Return the (X, Y) coordinate for the center point of the cell that contains the specified text.  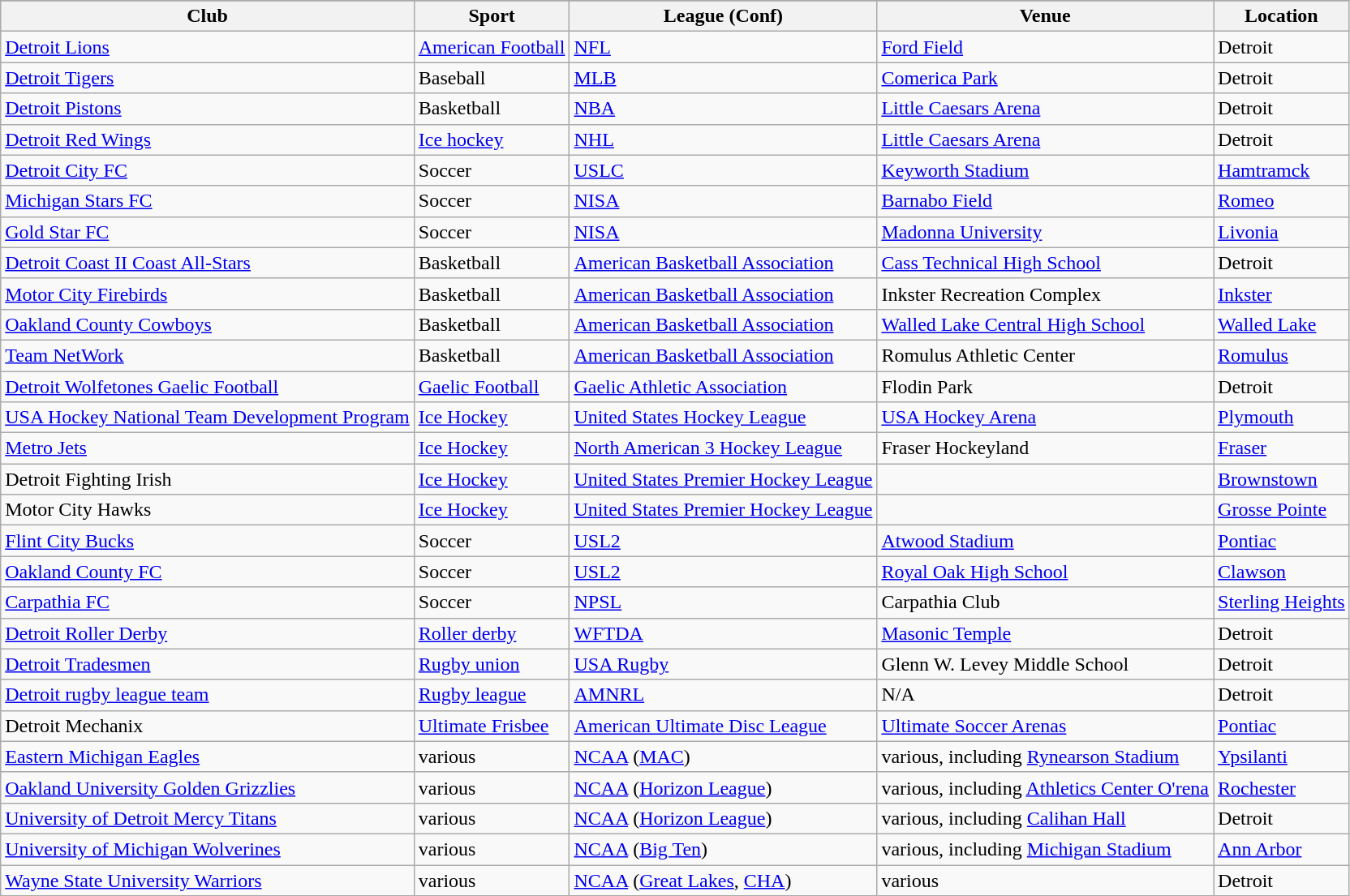
Madonna University (1045, 232)
NFL (724, 47)
Inkster (1282, 294)
Walled Lake (1282, 324)
Eastern Michigan Eagles (208, 757)
Michigan Stars FC (208, 201)
Location (1282, 16)
NCAA (MAC) (724, 757)
Sterling Heights (1282, 602)
Hamtramck (1282, 170)
Masonic Temple (1045, 633)
Atwood Stadium (1045, 541)
MLB (724, 78)
Sport (492, 16)
Detroit Roller Derby (208, 633)
Detroit rugby league team (208, 695)
University of Detroit Mercy Titans (208, 818)
Rugby union (492, 664)
Motor City Hawks (208, 510)
various, including Calihan Hall (1045, 818)
Wayne State University Warriors (208, 880)
Gaelic Athletic Association (724, 387)
Fraser (1282, 448)
Venue (1045, 16)
Rugby league (492, 695)
USLC (724, 170)
USA Hockey Arena (1045, 418)
Clawson (1282, 572)
University of Michigan Wolverines (208, 849)
United States Hockey League (724, 418)
N/A (1045, 695)
Roller derby (492, 633)
Oakland County FC (208, 572)
Cass Technical High School (1045, 263)
Carpathia FC (208, 602)
Rochester (1282, 787)
Romulus Athletic Center (1045, 355)
Gaelic Football (492, 387)
Ford Field (1045, 47)
Livonia (1282, 232)
Barnabo Field (1045, 201)
American Football (492, 47)
USA Hockey National Team Development Program (208, 418)
Flodin Park (1045, 387)
Ultimate Soccer Arenas (1045, 726)
various, including Athletics Center O'rena (1045, 787)
Detroit Red Wings (208, 139)
League (Conf) (724, 16)
Team NetWork (208, 355)
Ann Arbor (1282, 849)
NBA (724, 109)
Comerica Park (1045, 78)
Detroit Fighting Irish (208, 479)
Romeo (1282, 201)
Keyworth Stadium (1045, 170)
Detroit Wolfetones Gaelic Football (208, 387)
Ypsilanti (1282, 757)
Flint City Bucks (208, 541)
AMNRL (724, 695)
Grosse Pointe (1282, 510)
Detroit City FC (208, 170)
NCAA (Great Lakes, CHA) (724, 880)
Detroit Mechanix (208, 726)
NHL (724, 139)
NCAA (Big Ten) (724, 849)
Metro Jets (208, 448)
various, including Michigan Stadium (1045, 849)
Gold Star FC (208, 232)
Club (208, 16)
Ice hockey (492, 139)
Royal Oak High School (1045, 572)
Oakland University Golden Grizzlies (208, 787)
Inkster Recreation Complex (1045, 294)
Detroit Lions (208, 47)
various, including Rynearson Stadium (1045, 757)
Ultimate Frisbee (492, 726)
Brownstown (1282, 479)
USA Rugby (724, 664)
NPSL (724, 602)
Oakland County Cowboys (208, 324)
Detroit Tradesmen (208, 664)
American Ultimate Disc League (724, 726)
Detroit Coast II Coast All-Stars (208, 263)
Fraser Hockeyland (1045, 448)
Glenn W. Levey Middle School (1045, 664)
Romulus (1282, 355)
WFTDA (724, 633)
North American 3 Hockey League (724, 448)
Walled Lake Central High School (1045, 324)
Motor City Firebirds (208, 294)
Detroit Pistons (208, 109)
Baseball (492, 78)
Carpathia Club (1045, 602)
Plymouth (1282, 418)
Detroit Tigers (208, 78)
